For the text-containing cell, return its midpoint in [X, Y] coordinate format. 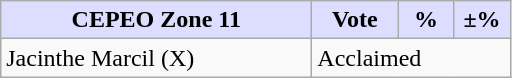
±% [482, 20]
Jacinthe Marcil (X) [156, 58]
% [426, 20]
Vote [355, 20]
Acclaimed [411, 58]
CEPEO Zone 11 [156, 20]
